Capture the cell that displays the provided text and extract its (X, Y) central coordinate. 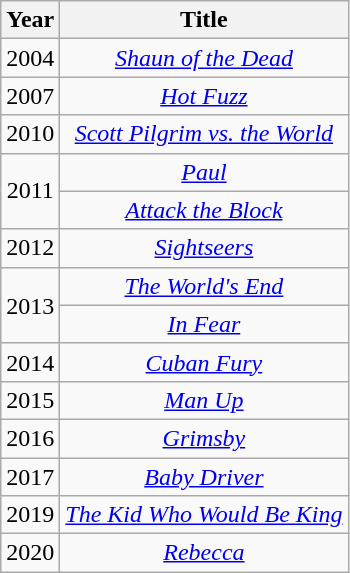
The Kid Who Would Be King (204, 515)
2012 (30, 248)
2010 (30, 134)
Cuban Fury (204, 362)
2016 (30, 438)
Rebecca (204, 553)
2004 (30, 58)
Paul (204, 172)
2015 (30, 400)
Scott Pilgrim vs. the World (204, 134)
2019 (30, 515)
Attack the Block (204, 210)
2011 (30, 191)
Title (204, 20)
In Fear (204, 324)
2017 (30, 477)
The World's End (204, 286)
2020 (30, 553)
Hot Fuzz (204, 96)
2014 (30, 362)
Baby Driver (204, 477)
Sightseers (204, 248)
2013 (30, 305)
2007 (30, 96)
Man Up (204, 400)
Grimsby (204, 438)
Shaun of the Dead (204, 58)
Year (30, 20)
